Scan for the cell matching the given text and deliver its (x, y) coordinate at center. 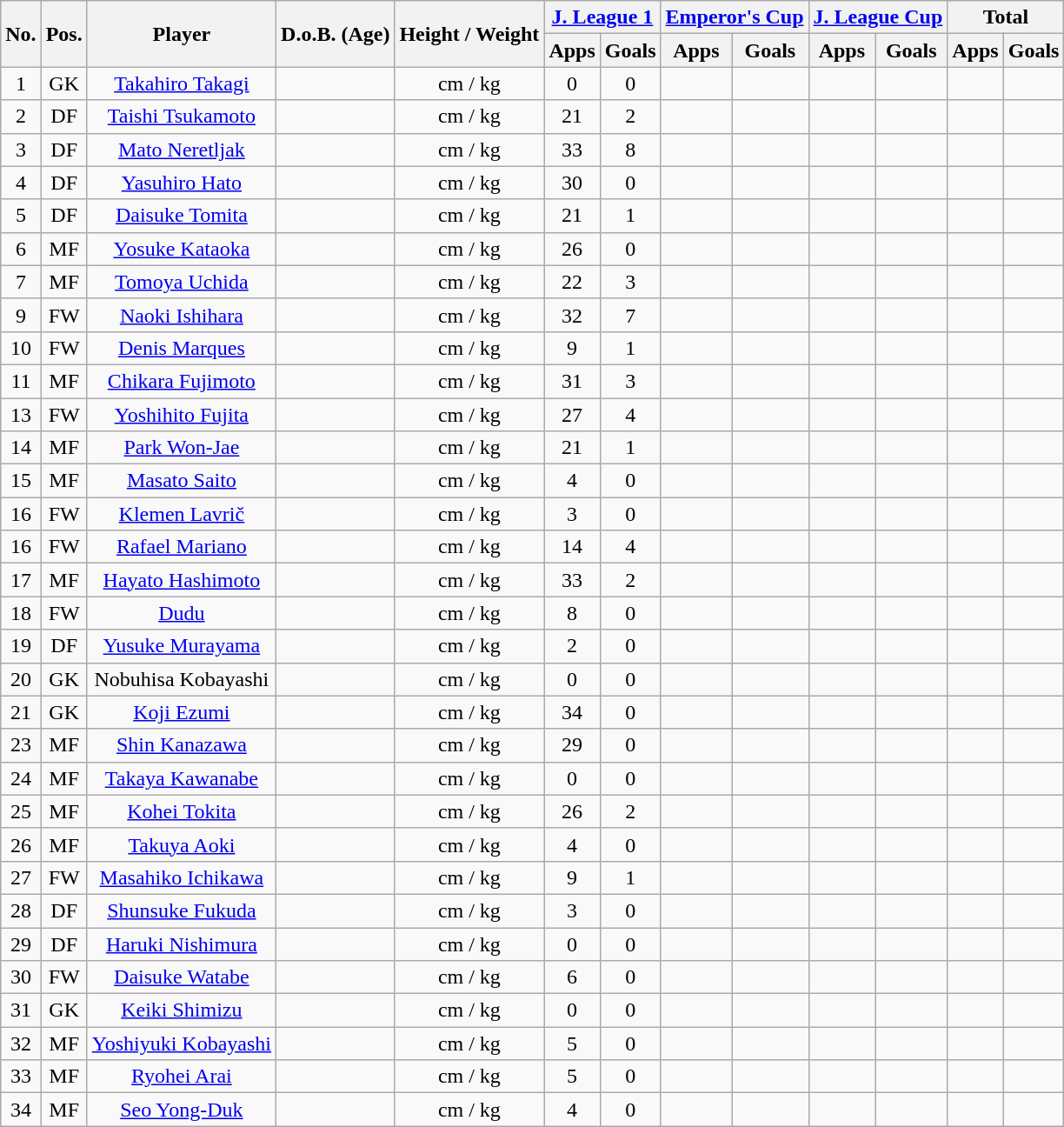
Ryohei Arai (181, 1077)
Masahiko Ichikawa (181, 877)
Keiki Shimizu (181, 1010)
Tomoya Uchida (181, 282)
Dudu (181, 613)
23 (21, 745)
11 (21, 381)
Daisuke Watabe (181, 977)
Takahiro Takagi (181, 83)
18 (21, 613)
D.o.B. (Age) (336, 34)
Taishi Tsukamoto (181, 117)
22 (572, 282)
Yusuke Murayama (181, 646)
19 (21, 646)
Naoki Ishihara (181, 315)
Shunsuke Fukuda (181, 910)
J. League 1 (602, 17)
Yosuke Kataoka (181, 249)
15 (21, 481)
Daisuke Tomita (181, 216)
Chikara Fujimoto (181, 381)
Total (1006, 17)
Shin Kanazawa (181, 745)
17 (21, 580)
Mato Neretljak (181, 150)
Masato Saito (181, 481)
Height / Weight (469, 34)
Yasuhiro Hato (181, 183)
Koji Ezumi (181, 712)
Rafael Mariano (181, 547)
Takuya Aoki (181, 844)
No. (21, 34)
24 (21, 778)
Haruki Nishimura (181, 944)
28 (21, 910)
Kohei Tokita (181, 811)
Seo Yong-Duk (181, 1110)
J. League Cup (878, 17)
10 (21, 348)
Klemen Lavrič (181, 514)
Takaya Kawanabe (181, 778)
Emperor's Cup (735, 17)
Player (181, 34)
Park Won-Jae (181, 448)
Pos. (64, 34)
Yoshihito Fujita (181, 415)
Denis Marques (181, 348)
Hayato Hashimoto (181, 580)
Nobuhisa Kobayashi (181, 679)
25 (21, 811)
Yoshiyuki Kobayashi (181, 1044)
13 (21, 415)
20 (21, 679)
